Pinpoint the cell where the given text exists, returning its (x, y) midpoint coordinate. 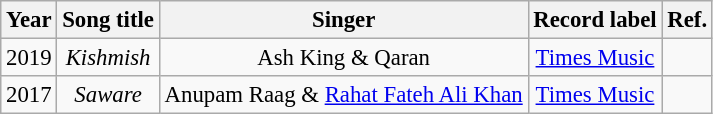
Ref. (687, 20)
Anupam Raag & Rahat Fateh Ali Khan (344, 95)
Kishmish (108, 58)
2019 (29, 58)
Year (29, 20)
Saware (108, 95)
2017 (29, 95)
Singer (344, 20)
Ash King & Qaran (344, 58)
Record label (595, 20)
Song title (108, 20)
